Find where the given text appears and provide that cell's center as [X, Y] coordinate. 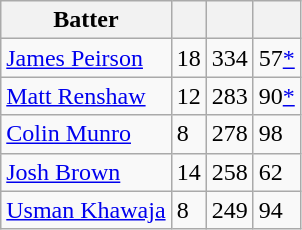
90* [276, 96]
258 [230, 172]
283 [230, 96]
James Peirson [86, 58]
98 [276, 134]
Batter [86, 20]
278 [230, 134]
Usman Khawaja [86, 210]
334 [230, 58]
62 [276, 172]
Matt Renshaw [86, 96]
94 [276, 210]
14 [188, 172]
57* [276, 58]
18 [188, 58]
Josh Brown [86, 172]
249 [230, 210]
12 [188, 96]
Colin Munro [86, 134]
